Identify which cell holds the provided text, then report its [x, y] central coordinate. 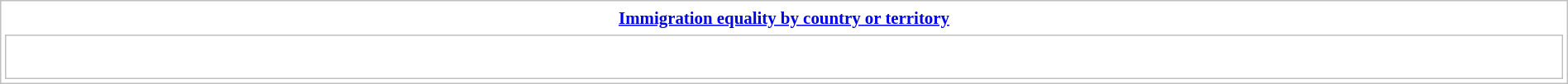
Immigration equality by country or territory [784, 18]
